Determine the (x, y) coordinate at the center of the cell enclosing the given text.  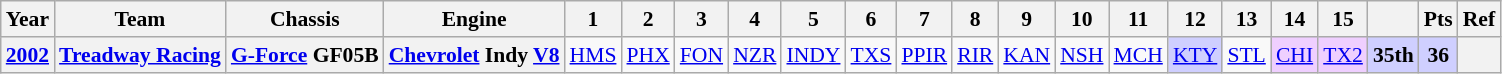
1 (594, 19)
KTY (1195, 55)
35th (1394, 55)
STL (1246, 55)
6 (872, 19)
5 (813, 19)
9 (1026, 19)
TX2 (1343, 55)
Treadway Racing (140, 55)
PPIR (924, 55)
4 (754, 19)
NZR (754, 55)
13 (1246, 19)
Engine (474, 19)
2 (648, 19)
2002 (28, 55)
Pts (1438, 19)
MCH (1138, 55)
8 (975, 19)
36 (1438, 55)
G-Force GF05B (305, 55)
12 (1195, 19)
11 (1138, 19)
NSH (1082, 55)
KAN (1026, 55)
Team (140, 19)
10 (1082, 19)
Ref (1479, 19)
RIR (975, 55)
Chassis (305, 19)
HMS (594, 55)
TXS (872, 55)
15 (1343, 19)
14 (1294, 19)
PHX (648, 55)
7 (924, 19)
FON (702, 55)
INDY (813, 55)
CHI (1294, 55)
Year (28, 19)
3 (702, 19)
Chevrolet Indy V8 (474, 55)
